Identify which cell holds the provided text, then report its [X, Y] central coordinate. 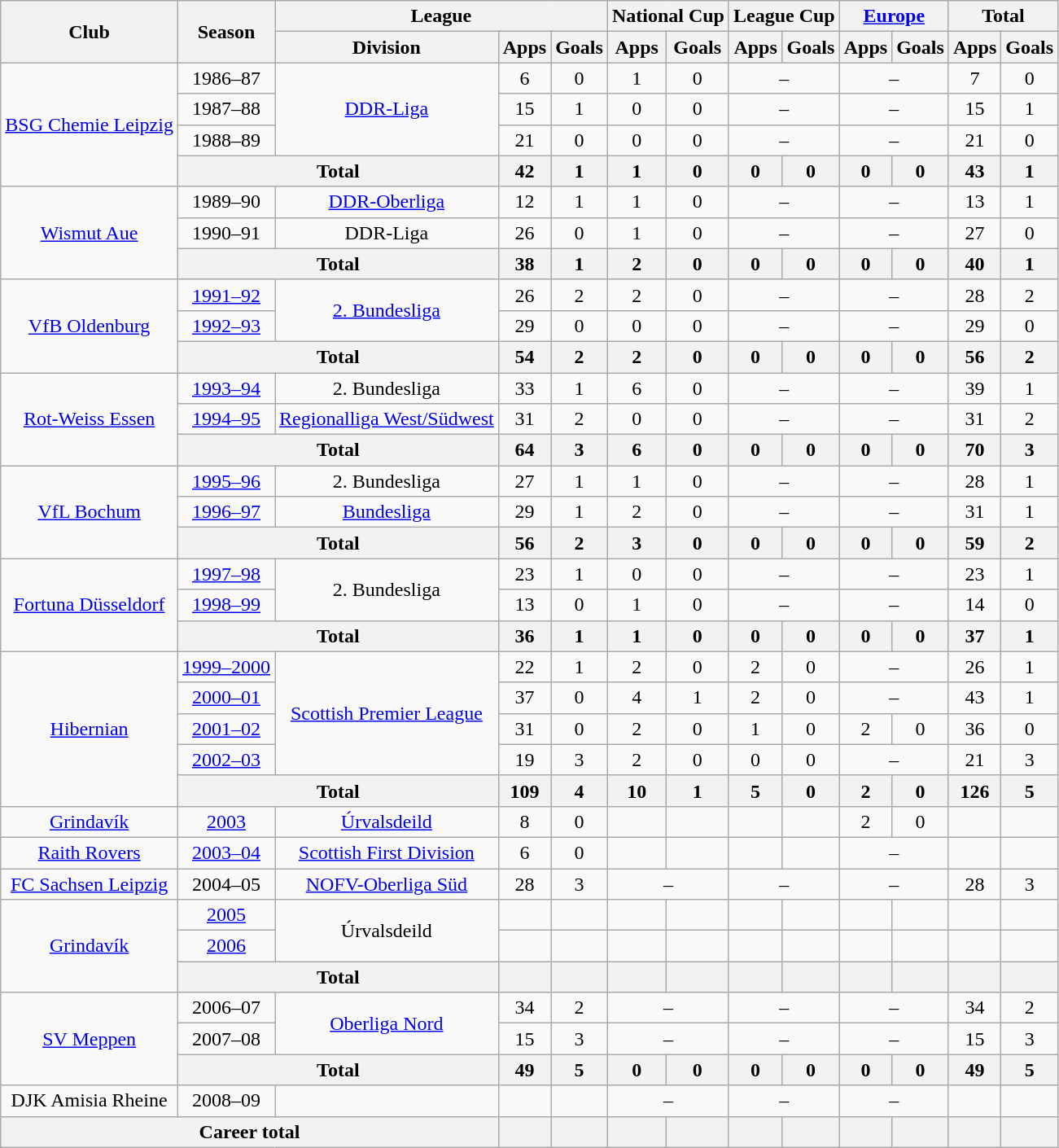
Bundesliga [387, 512]
Scottish Premier League [387, 713]
Europe [894, 16]
National Cup [667, 16]
Hibernian [90, 729]
1994–95 [226, 419]
VfB Oldenburg [90, 326]
54 [524, 357]
1988–89 [226, 140]
Rot-Weiss Essen [90, 419]
1989–90 [226, 202]
1987–88 [226, 109]
League [441, 16]
10 [637, 791]
Oberliga Nord [387, 1023]
NOFV-Oberliga Süd [387, 883]
DJK Amisia Rheine [90, 1101]
1995–96 [226, 481]
Regionalliga West/Südwest [387, 419]
40 [974, 264]
38 [524, 264]
SV Meppen [90, 1039]
Season [226, 32]
12 [524, 202]
DDR-Oberliga [387, 202]
Division [387, 47]
19 [524, 760]
33 [524, 388]
2008–09 [226, 1101]
1998–99 [226, 605]
59 [974, 543]
2001–02 [226, 729]
Club [90, 32]
109 [524, 791]
Raith Rovers [90, 852]
1992–93 [226, 326]
FC Sachsen Leipzig [90, 883]
22 [524, 667]
70 [974, 450]
League Cup [784, 16]
2006 [226, 946]
1993–94 [226, 388]
8 [524, 822]
7 [974, 78]
64 [524, 450]
2000–01 [226, 698]
1997–98 [226, 574]
1990–91 [226, 233]
1996–97 [226, 512]
1986–87 [226, 78]
2003 [226, 822]
2005 [226, 915]
Scottish First Division [387, 852]
39 [974, 388]
2003–04 [226, 852]
2004–05 [226, 883]
Career total [249, 1132]
Wismut Aue [90, 233]
Fortuna Düsseldorf [90, 605]
1991–92 [226, 295]
1999–2000 [226, 667]
2002–03 [226, 760]
2007–08 [226, 1039]
BSG Chemie Leipzig [90, 125]
2006–07 [226, 1008]
126 [974, 791]
42 [524, 171]
VfL Bochum [90, 512]
14 [974, 605]
